Find where the given text appears and provide that cell's center as [x, y] coordinate. 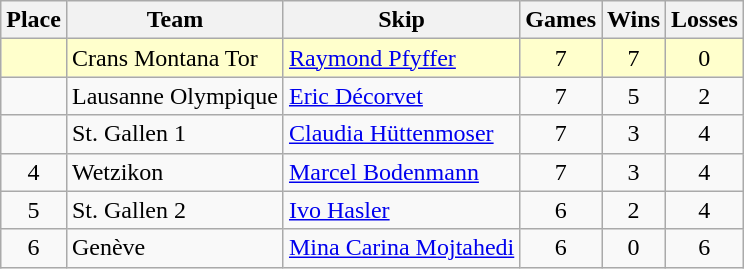
Raymond Pfyffer [401, 58]
St. Gallen 2 [174, 210]
Team [174, 20]
Games [561, 20]
Genève [174, 248]
Skip [401, 20]
Mina Carina Mojtahedi [401, 248]
Eric Décorvet [401, 96]
Place [34, 20]
Claudia Hüttenmoser [401, 134]
Losses [705, 20]
Wetzikon [174, 172]
Crans Montana Tor [174, 58]
Lausanne Olympique [174, 96]
Ivo Hasler [401, 210]
Wins [634, 20]
Marcel Bodenmann [401, 172]
St. Gallen 1 [174, 134]
